For the text-containing cell, return its midpoint in [x, y] coordinate format. 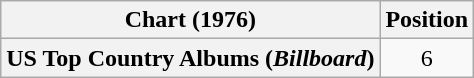
Position [427, 20]
6 [427, 58]
Chart (1976) [190, 20]
US Top Country Albums (Billboard) [190, 58]
